Locate the cell with the specified text and output its (X, Y) center coordinate. 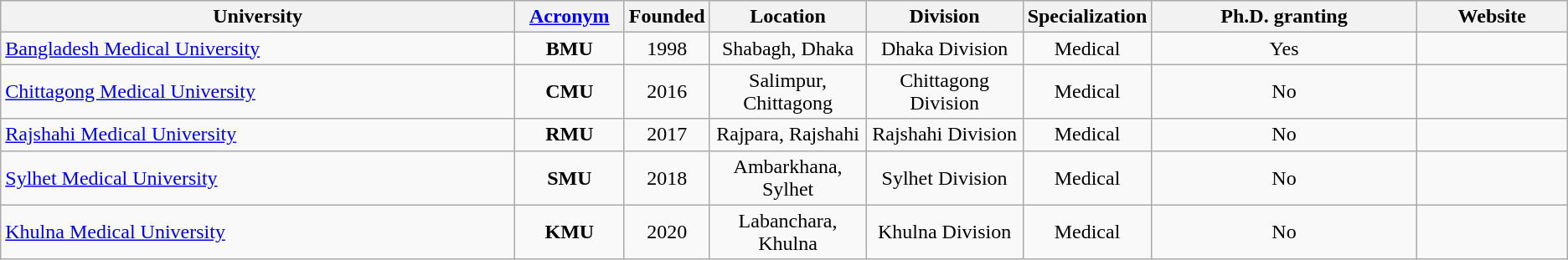
Salimpur, Chittagong (787, 92)
CMU (570, 92)
Labanchara, Khulna (787, 232)
Dhaka Division (945, 48)
RMU (570, 135)
Website (1492, 17)
Chittagong Division (945, 92)
Sylhet Division (945, 177)
Location (787, 17)
SMU (570, 177)
University (258, 17)
2020 (667, 232)
Rajpara, Rajshahi (787, 135)
Ph.D. granting (1284, 17)
Founded (667, 17)
Division (945, 17)
Bangladesh Medical University (258, 48)
Shabagh, Dhaka (787, 48)
1998 (667, 48)
Chittagong Medical University (258, 92)
Sylhet Medical University (258, 177)
Ambarkhana, Sylhet (787, 177)
Rajshahi Medical University (258, 135)
Rajshahi Division (945, 135)
2017 (667, 135)
2016 (667, 92)
BMU (570, 48)
Specialization (1087, 17)
Acronym (570, 17)
KMU (570, 232)
Yes (1284, 48)
Khulna Medical University (258, 232)
Khulna Division (945, 232)
2018 (667, 177)
